Provide the (x, y) coordinate of the cell's center where the given text is located.  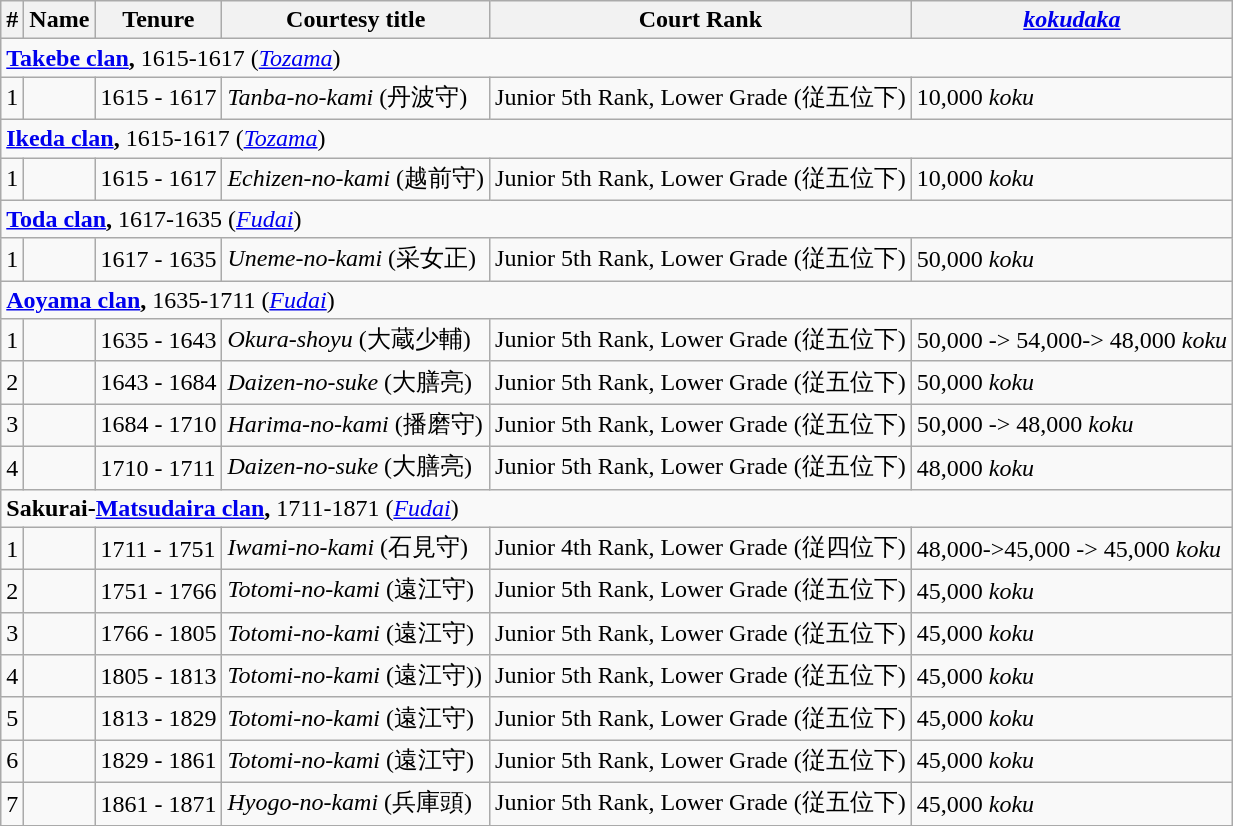
Toda clan, 1617-1635 (Fudai) (617, 219)
1805 - 1813 (158, 676)
Totomi-no-kami (遠江守)) (356, 676)
48,000->45,000 -> 45,000 koku (1072, 548)
Takebe clan, 1615-1617 (Tozama) (617, 58)
1635 - 1643 (158, 340)
Name (60, 20)
Court Rank (701, 20)
Tanba-no-kami (丹波守) (356, 98)
Courtesy title (356, 20)
Junior 4th Rank, Lower Grade (従四位下) (701, 548)
1643 - 1684 (158, 382)
1684 - 1710 (158, 426)
7 (12, 804)
Okura-shoyu (大蔵少輔) (356, 340)
1766 - 1805 (158, 634)
# (12, 20)
1751 - 1766 (158, 592)
Iwami-no-kami (石見守) (356, 548)
50,000 -> 48,000 koku (1072, 426)
Hyogo-no-kami (兵庫頭) (356, 804)
48,000 koku (1072, 468)
1829 - 1861 (158, 762)
1710 - 1711 (158, 468)
Echizen-no-kami (越前守) (356, 180)
1711 - 1751 (158, 548)
Aoyama clan, 1635-1711 (Fudai) (617, 300)
kokudaka (1072, 20)
Sakurai-Matsudaira clan, 1711-1871 (Fudai) (617, 508)
1617 - 1635 (158, 260)
Tenure (158, 20)
1813 - 1829 (158, 718)
Uneme-no-kami (采女正) (356, 260)
50,000 -> 54,000-> 48,000 koku (1072, 340)
1861 - 1871 (158, 804)
6 (12, 762)
Harima-no-kami (播磨守) (356, 426)
Ikeda clan, 1615-1617 (Tozama) (617, 138)
5 (12, 718)
